Extract the [X, Y] coordinate from the center of the cell holding the provided text.  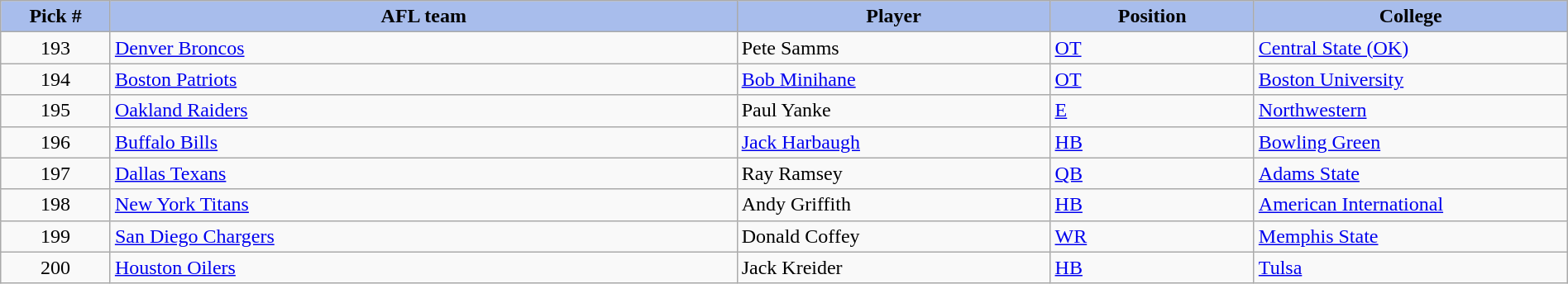
Buffalo Bills [423, 142]
AFL team [423, 17]
Memphis State [1411, 236]
Central State (OK) [1411, 48]
196 [56, 142]
College [1411, 17]
Player [893, 17]
198 [56, 205]
Jack Kreider [893, 267]
Jack Harbaugh [893, 142]
Ray Ramsey [893, 173]
Northwestern [1411, 111]
Paul Yanke [893, 111]
199 [56, 236]
Donald Coffey [893, 236]
Pick # [56, 17]
Bob Minihane [893, 79]
197 [56, 173]
New York Titans [423, 205]
Adams State [1411, 173]
Boston University [1411, 79]
Denver Broncos [423, 48]
Bowling Green [1411, 142]
Tulsa [1411, 267]
Pete Samms [893, 48]
WR [1152, 236]
194 [56, 79]
E [1152, 111]
193 [56, 48]
Andy Griffith [893, 205]
Oakland Raiders [423, 111]
195 [56, 111]
QB [1152, 173]
American International [1411, 205]
Position [1152, 17]
200 [56, 267]
Boston Patriots [423, 79]
San Diego Chargers [423, 236]
Houston Oilers [423, 267]
Dallas Texans [423, 173]
